For the text-containing cell, return its midpoint in [X, Y] coordinate format. 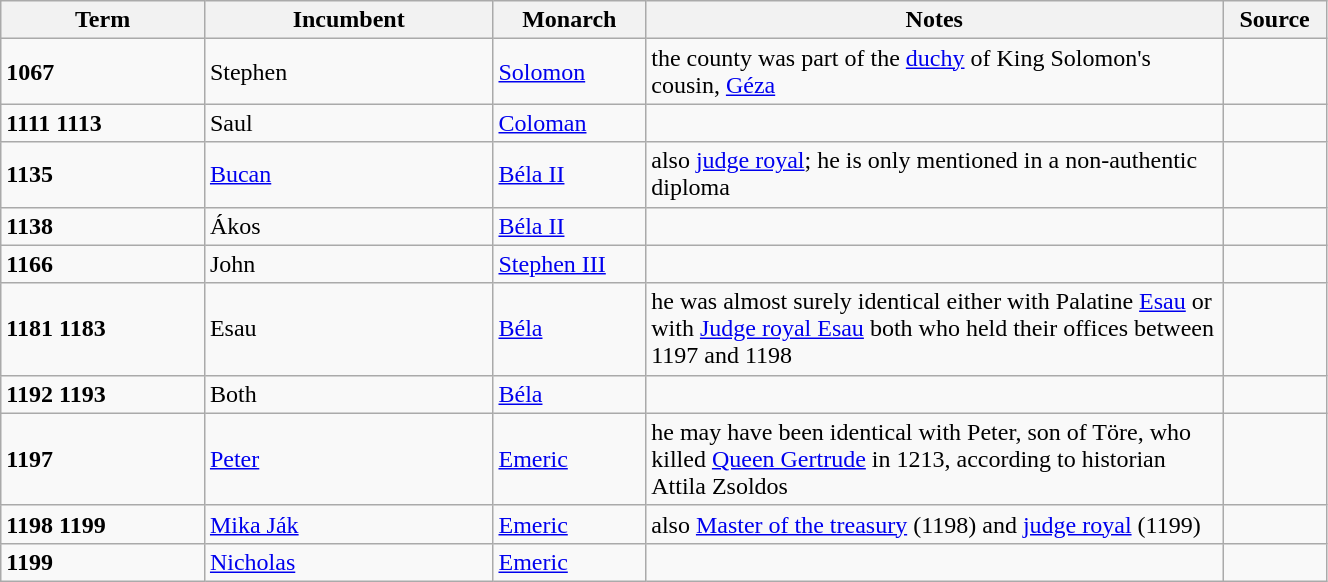
the county was part of the duchy of King Solomon's cousin, Géza [934, 72]
1135 [103, 174]
1192 1193 [103, 394]
Monarch [570, 20]
Peter [348, 459]
Esau [348, 329]
Mika Ják [348, 524]
Ákos [348, 226]
Incumbent [348, 20]
Coloman [570, 123]
1199 [103, 562]
John [348, 264]
Term [103, 20]
1198 1199 [103, 524]
also judge royal; he is only mentioned in a non-authentic diploma [934, 174]
1197 [103, 459]
Bucan [348, 174]
Stephen [348, 72]
Source [1275, 20]
1181 1183 [103, 329]
Both [348, 394]
Stephen III [570, 264]
1138 [103, 226]
he may have been identical with Peter, son of Töre, who killed Queen Gertrude in 1213, according to historian Attila Zsoldos [934, 459]
Saul [348, 123]
also Master of the treasury (1198) and judge royal (1199) [934, 524]
Notes [934, 20]
1166 [103, 264]
Solomon [570, 72]
he was almost surely identical either with Palatine Esau or with Judge royal Esau both who held their offices between 1197 and 1198 [934, 329]
1111 1113 [103, 123]
1067 [103, 72]
Nicholas [348, 562]
